Find where the given text appears and provide that cell's center as [X, Y] coordinate. 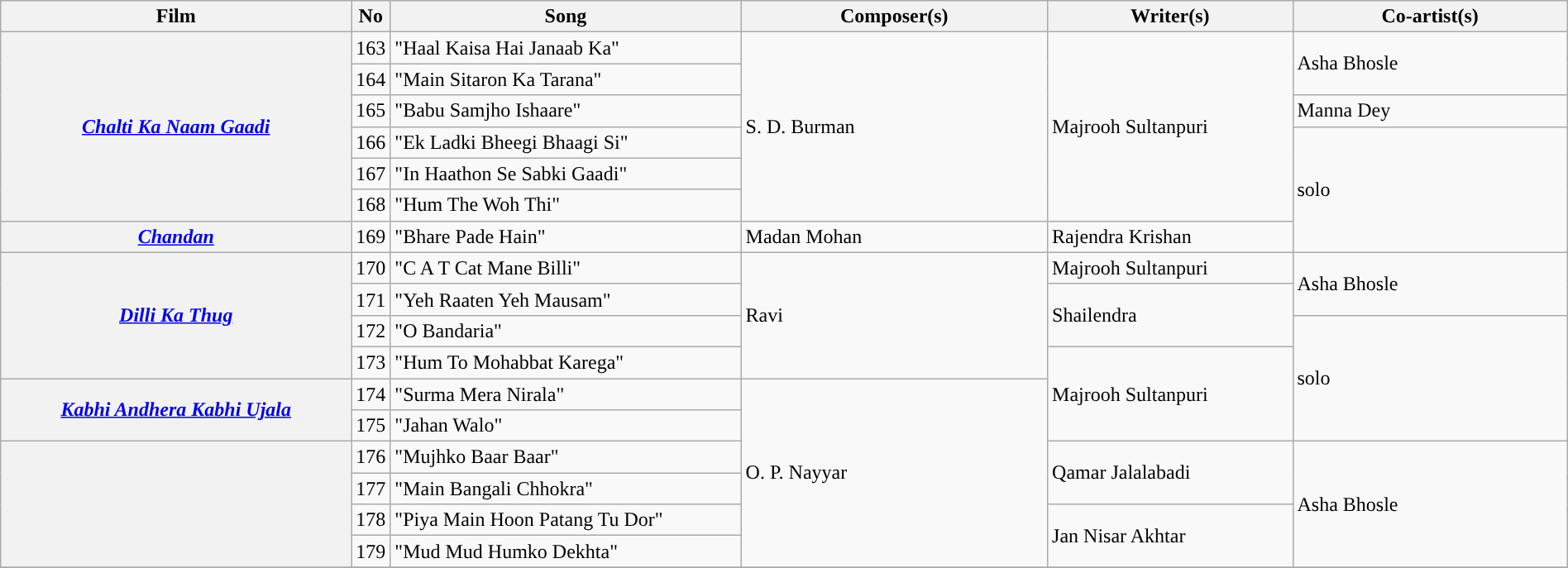
Manna Dey [1430, 111]
Co-artist(s) [1430, 17]
169 [370, 236]
"Yeh Raaten Yeh Mausam" [566, 299]
"Surma Mera Nirala" [566, 394]
170 [370, 268]
177 [370, 489]
"Ek Ladki Bheegi Bhaagi Si" [566, 142]
Ravi [895, 315]
Qamar Jalalabadi [1170, 473]
"Piya Main Hoon Patang Tu Dor" [566, 520]
"Hum The Woh Thi" [566, 205]
"Main Bangali Chhokra" [566, 489]
172 [370, 331]
No [370, 17]
167 [370, 174]
163 [370, 48]
"Mud Mud Humko Dekhta" [566, 551]
Shailendra [1170, 315]
Writer(s) [1170, 17]
176 [370, 457]
164 [370, 79]
Kabhi Andhera Kabhi Ujala [176, 410]
"In Haathon Se Sabki Gaadi" [566, 174]
178 [370, 520]
175 [370, 426]
168 [370, 205]
"Bhare Pade Hain" [566, 236]
Film [176, 17]
"Main Sitaron Ka Tarana" [566, 79]
"C A T Cat Mane Billi" [566, 268]
"O Bandaria" [566, 331]
Dilli Ka Thug [176, 315]
O. P. Nayyar [895, 473]
Jan Nisar Akhtar [1170, 536]
Chandan [176, 236]
"Mujhko Baar Baar" [566, 457]
179 [370, 551]
"Hum To Mohabbat Karega" [566, 362]
Madan Mohan [895, 236]
166 [370, 142]
Chalti Ka Naam Gaadi [176, 126]
S. D. Burman [895, 126]
174 [370, 394]
165 [370, 111]
"Babu Samjho Ishaare" [566, 111]
Song [566, 17]
Composer(s) [895, 17]
Rajendra Krishan [1170, 236]
"Haal Kaisa Hai Janaab Ka" [566, 48]
171 [370, 299]
"Jahan Walo" [566, 426]
173 [370, 362]
